From the cell containing the given text, extract its center point as [x, y] coordinate. 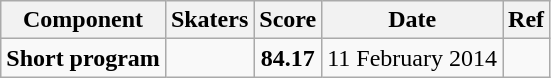
84.17 [288, 58]
11 February 2014 [412, 58]
Short program [84, 58]
Date [412, 20]
Ref [526, 20]
Component [84, 20]
Score [288, 20]
Skaters [209, 20]
